Search for the cell housing the specified text and yield its (x, y) center coordinate. 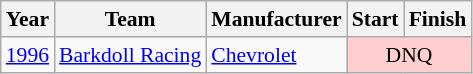
1996 (28, 55)
Barkdoll Racing (130, 55)
Manufacturer (276, 19)
DNQ (410, 55)
Finish (438, 19)
Start (376, 19)
Year (28, 19)
Chevrolet (276, 55)
Team (130, 19)
